Detect which cell encompasses the target text, then output its (X, Y) center coordinate. 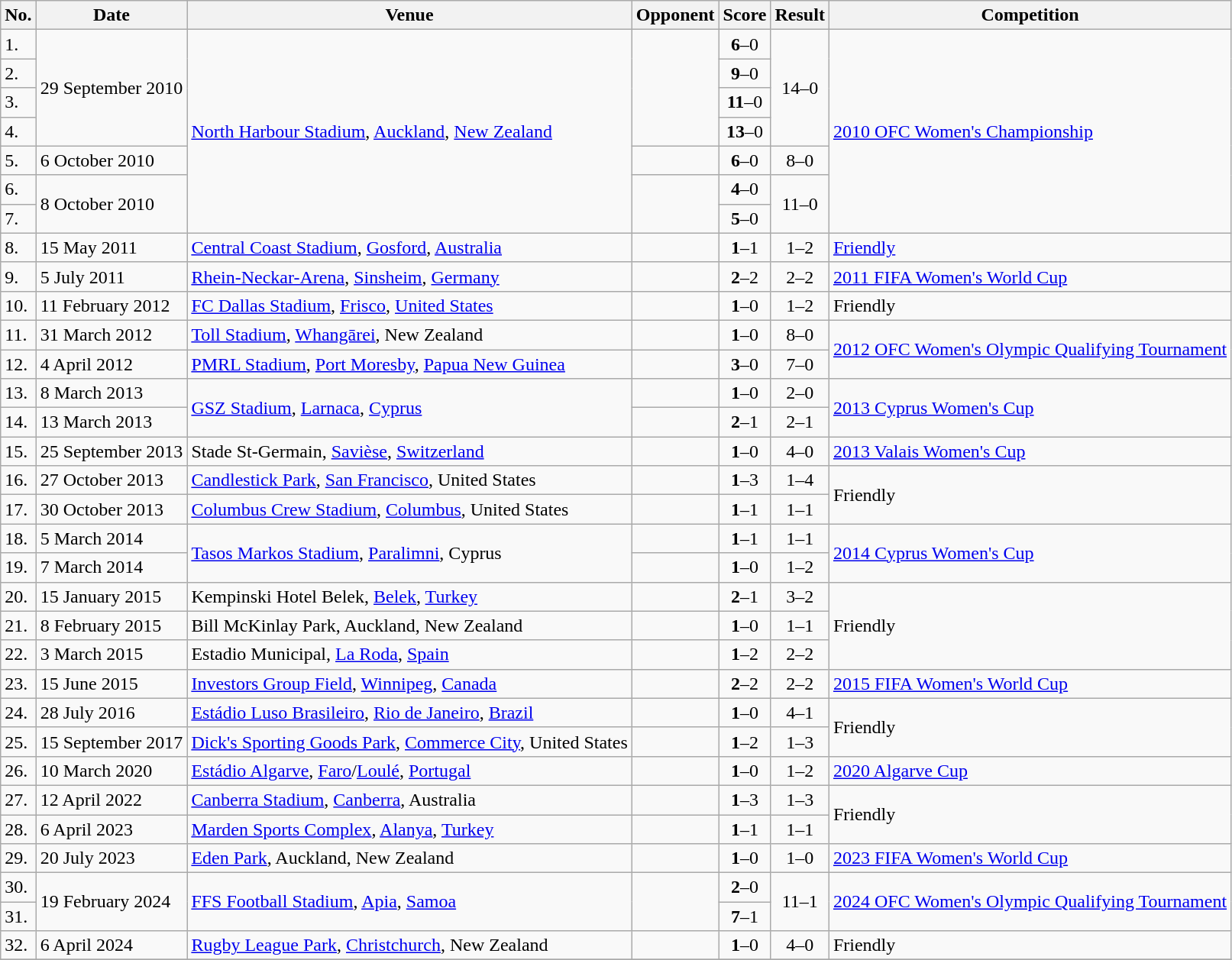
11 February 2012 (112, 305)
Dick's Sporting Goods Park, Commerce City, United States (409, 742)
1. (18, 44)
15 January 2015 (112, 596)
PMRL Stadium, Port Moresby, Papua New Guinea (409, 364)
Stade St-Germain, Savièse, Switzerland (409, 451)
12. (18, 364)
2013 Valais Women's Cup (1030, 451)
28 July 2016 (112, 713)
11. (18, 335)
6 October 2010 (112, 160)
21. (18, 625)
12 April 2022 (112, 800)
Result (800, 15)
16. (18, 480)
FC Dallas Stadium, Frisco, United States (409, 305)
Venue (409, 15)
Rugby League Park, Christchurch, New Zealand (409, 945)
FFS Football Stadium, Apia, Samoa (409, 902)
2014 Cyprus Women's Cup (1030, 553)
3–0 (745, 364)
20. (18, 596)
14. (18, 422)
10 March 2020 (112, 771)
GSZ Stadium, Larnaca, Cyprus (409, 408)
No. (18, 15)
2011 FIFA Women's World Cup (1030, 276)
13. (18, 393)
28. (18, 829)
Columbus Crew Stadium, Columbus, United States (409, 509)
5 March 2014 (112, 538)
14–0 (800, 88)
15 September 2017 (112, 742)
Tasos Markos Stadium, Paralimni, Cyprus (409, 553)
Estádio Luso Brasileiro, Rio de Janeiro, Brazil (409, 713)
15 June 2015 (112, 684)
4–1 (800, 713)
4 April 2012 (112, 364)
2010 OFC Women's Championship (1030, 131)
9. (18, 276)
15 May 2011 (112, 247)
25. (18, 742)
5 July 2011 (112, 276)
Competition (1030, 15)
7. (18, 218)
2023 FIFA Women's World Cup (1030, 858)
8 March 2013 (112, 393)
4. (18, 131)
25 September 2013 (112, 451)
7–1 (745, 916)
18. (18, 538)
27. (18, 800)
13–0 (745, 131)
2020 Algarve Cup (1030, 771)
North Harbour Stadium, Auckland, New Zealand (409, 131)
29. (18, 858)
1–4 (800, 480)
Estadio Municipal, La Roda, Spain (409, 655)
20 July 2023 (112, 858)
2012 OFC Women's Olympic Qualifying Tournament (1030, 349)
31 March 2012 (112, 335)
3–2 (800, 596)
30. (18, 887)
6 April 2024 (112, 945)
Rhein-Neckar-Arena, Sinsheim, Germany (409, 276)
Score (745, 15)
3 March 2015 (112, 655)
32. (18, 945)
Canberra Stadium, Canberra, Australia (409, 800)
13 March 2013 (112, 422)
Eden Park, Auckland, New Zealand (409, 858)
Central Coast Stadium, Gosford, Australia (409, 247)
2. (18, 73)
Estádio Algarve, Faro/Loulé, Portugal (409, 771)
2015 FIFA Women's World Cup (1030, 684)
11–1 (800, 902)
19 February 2024 (112, 902)
Date (112, 15)
Opponent (675, 15)
5. (18, 160)
23. (18, 684)
8. (18, 247)
7 March 2014 (112, 567)
27 October 2013 (112, 480)
26. (18, 771)
19. (18, 567)
5–0 (745, 218)
6 April 2023 (112, 829)
Toll Stadium, Whangārei, New Zealand (409, 335)
Investors Group Field, Winnipeg, Canada (409, 684)
24. (18, 713)
22. (18, 655)
7–0 (800, 364)
Bill McKinlay Park, Auckland, New Zealand (409, 625)
Kempinski Hotel Belek, Belek, Turkey (409, 596)
15. (18, 451)
2024 OFC Women's Olympic Qualifying Tournament (1030, 902)
9–0 (745, 73)
8 February 2015 (112, 625)
30 October 2013 (112, 509)
29 September 2010 (112, 88)
17. (18, 509)
6. (18, 189)
31. (18, 916)
2013 Cyprus Women's Cup (1030, 408)
8 October 2010 (112, 204)
3. (18, 102)
Marden Sports Complex, Alanya, Turkey (409, 829)
10. (18, 305)
Candlestick Park, San Francisco, United States (409, 480)
